Capture the cell that displays the provided text and extract its (X, Y) central coordinate. 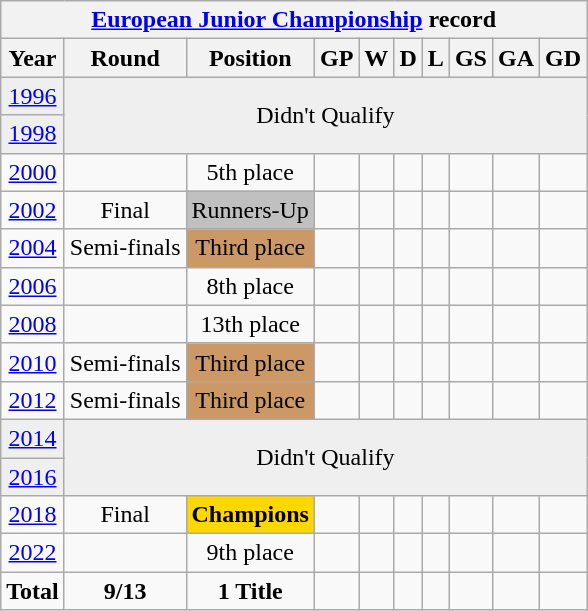
Position (250, 58)
GD (564, 58)
Year (33, 58)
D (408, 58)
Round (125, 58)
2002 (33, 210)
W (376, 58)
1 Title (250, 591)
9/13 (125, 591)
2022 (33, 553)
2012 (33, 400)
2000 (33, 172)
2014 (33, 438)
1998 (33, 134)
Total (33, 591)
GP (336, 58)
2006 (33, 286)
9th place (250, 553)
1996 (33, 96)
2008 (33, 324)
2010 (33, 362)
European Junior Championship record (294, 20)
5th place (250, 172)
GS (470, 58)
13th place (250, 324)
L (436, 58)
Champions (250, 515)
Runners-Up (250, 210)
2018 (33, 515)
2004 (33, 248)
2016 (33, 477)
8th place (250, 286)
GA (516, 58)
